Detect which cell encompasses the target text, then output its (x, y) center coordinate. 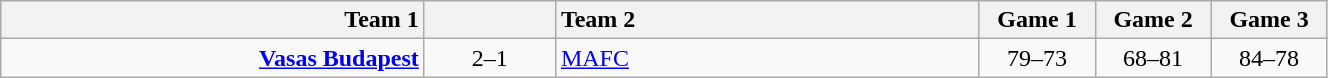
Team 1 (213, 20)
Game 3 (1269, 20)
Game 1 (1037, 20)
2–1 (490, 58)
Team 2 (767, 20)
79–73 (1037, 58)
MAFC (767, 58)
68–81 (1153, 58)
84–78 (1269, 58)
Vasas Budapest (213, 58)
Game 2 (1153, 20)
